Return [X, Y] of the center of cell containing provided text 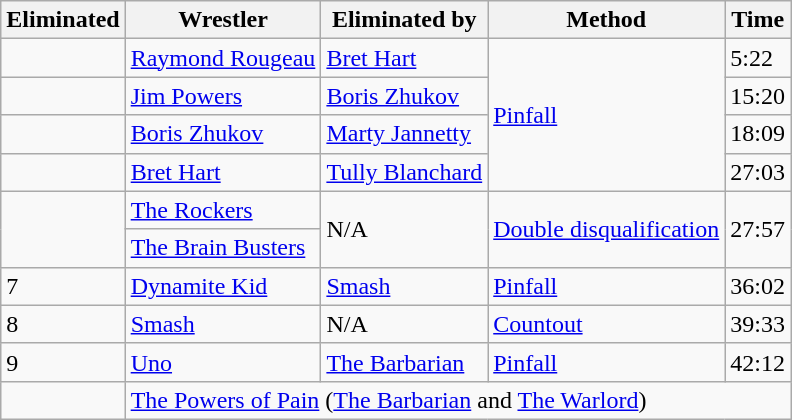
18:09 [758, 134]
Countout [606, 324]
Jim Powers [223, 96]
The Barbarian [404, 362]
The Rockers [223, 210]
9 [63, 362]
Marty Jannetty [404, 134]
Raymond Rougeau [223, 58]
Time [758, 20]
7 [63, 286]
The Powers of Pain (The Barbarian and The Warlord) [458, 400]
27:03 [758, 172]
Tully Blanchard [404, 172]
27:57 [758, 229]
The Brain Busters [223, 248]
42:12 [758, 362]
Uno [223, 362]
Dynamite Kid [223, 286]
Method [606, 20]
5:22 [758, 58]
36:02 [758, 286]
Eliminated by [404, 20]
15:20 [758, 96]
39:33 [758, 324]
Double disqualification [606, 229]
Wrestler [223, 20]
8 [63, 324]
Eliminated [63, 20]
